Pinpoint the cell where the given text exists, returning its [X, Y] midpoint coordinate. 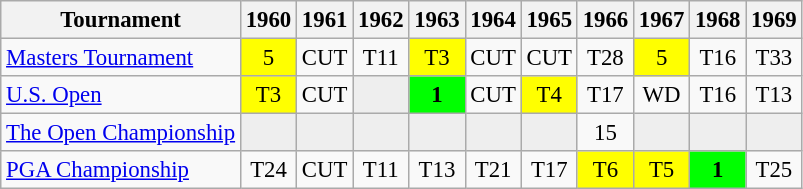
Masters Tournament [121, 58]
1962 [381, 20]
T33 [774, 58]
T28 [605, 58]
1964 [493, 20]
1967 [661, 20]
WD [661, 95]
1960 [268, 20]
T21 [493, 170]
1961 [325, 20]
1969 [774, 20]
T6 [605, 170]
T4 [549, 95]
1963 [437, 20]
U.S. Open [121, 95]
15 [605, 133]
T24 [268, 170]
Tournament [121, 20]
1966 [605, 20]
T5 [661, 170]
The Open Championship [121, 133]
T25 [774, 170]
1965 [549, 20]
1968 [718, 20]
PGA Championship [121, 170]
